Output the [x, y] coordinate of the center of the cell containing the given text.  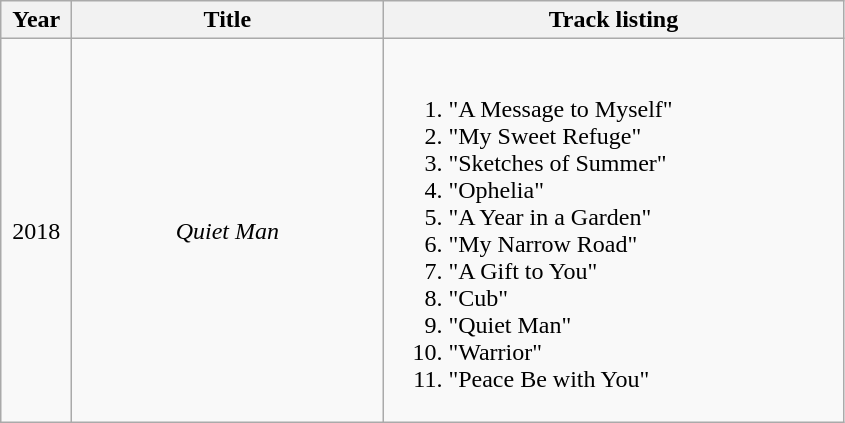
Title [228, 20]
Year [36, 20]
Quiet Man [228, 230]
2018 [36, 230]
Track listing [614, 20]
